Find where the given text appears and provide that cell's center as (x, y) coordinate. 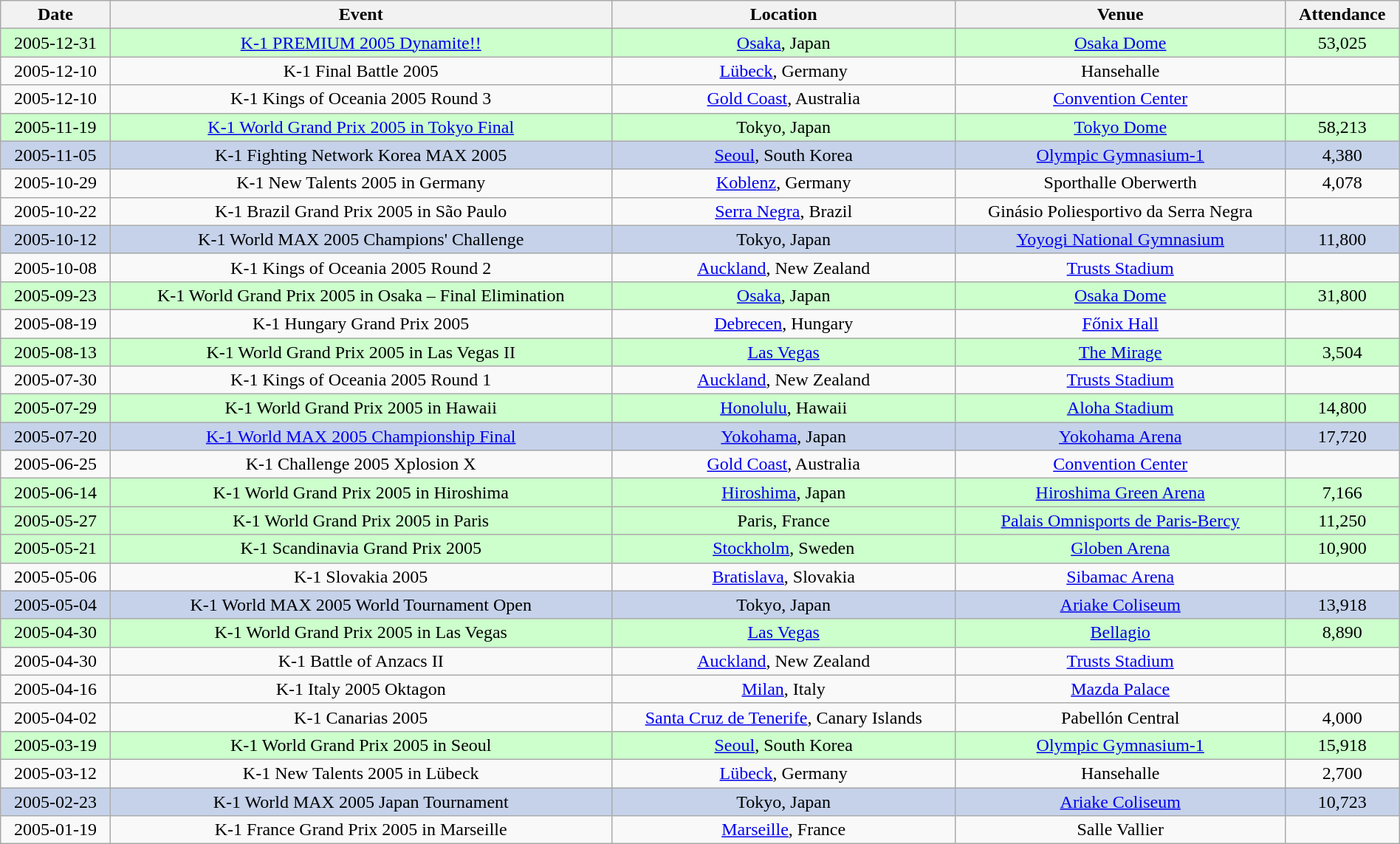
Sporthalle Oberwerth (1120, 183)
2005-06-14 (55, 493)
K-1 Challenge 2005 Xplosion X (360, 464)
Location (783, 15)
Yokohama, Japan (783, 436)
K-1 Slovakia 2005 (360, 577)
2005-03-19 (55, 745)
K-1 World MAX 2005 World Tournament Open (360, 605)
K-1 World Grand Prix 2005 in Las Vegas II (360, 352)
Globen Arena (1120, 549)
10,723 (1342, 801)
3,504 (1342, 352)
K-1 Brazil Grand Prix 2005 in São Paulo (360, 211)
10,900 (1342, 549)
2005-10-12 (55, 239)
Serra Negra, Brazil (783, 211)
Koblenz, Germany (783, 183)
K-1 Canarias 2005 (360, 717)
2005-11-19 (55, 127)
Palais Omnisports de Paris-Bercy (1120, 521)
K-1 World MAX 2005 Champions' Challenge (360, 239)
K-1 World Grand Prix 2005 in Seoul (360, 745)
4,000 (1342, 717)
11,800 (1342, 239)
2005-07-30 (55, 380)
31,800 (1342, 295)
K-1 Battle of Anzacs II (360, 661)
2005-03-12 (55, 773)
K-1 Kings of Oceania 2005 Round 2 (360, 267)
K-1 Final Battle 2005 (360, 71)
K-1 PREMIUM 2005 Dynamite!! (360, 43)
Paris, France (783, 521)
Marseille, France (783, 830)
Attendance (1342, 15)
2005-04-02 (55, 717)
2005-05-06 (55, 577)
Mazda Palace (1120, 689)
Event (360, 15)
Yoyogi National Gymnasium (1120, 239)
58,213 (1342, 127)
Hiroshima Green Arena (1120, 493)
K-1 World Grand Prix 2005 in Hawaii (360, 408)
Főnix Hall (1120, 323)
11,250 (1342, 521)
Venue (1120, 15)
Bellagio (1120, 633)
K-1 New Talents 2005 in Germany (360, 183)
2005-05-21 (55, 549)
K-1 Kings of Oceania 2005 Round 1 (360, 380)
K-1 World Grand Prix 2005 in Paris (360, 521)
8,890 (1342, 633)
K-1 World Grand Prix 2005 in Hiroshima (360, 493)
13,918 (1342, 605)
4,078 (1342, 183)
15,918 (1342, 745)
2005-07-29 (55, 408)
Salle Vallier (1120, 830)
2005-04-16 (55, 689)
7,166 (1342, 493)
K-1 World MAX 2005 Japan Tournament (360, 801)
Stockholm, Sweden (783, 549)
Sibamac Arena (1120, 577)
14,800 (1342, 408)
Tokyo Dome (1120, 127)
2005-05-04 (55, 605)
2005-01-19 (55, 830)
2005-10-22 (55, 211)
2005-07-20 (55, 436)
2005-08-13 (55, 352)
2005-05-27 (55, 521)
The Mirage (1120, 352)
Honolulu, Hawaii (783, 408)
4,380 (1342, 155)
K-1 Scandinavia Grand Prix 2005 (360, 549)
Pabellón Central (1120, 717)
2,700 (1342, 773)
2005-10-08 (55, 267)
K-1 World Grand Prix 2005 in Tokyo Final (360, 127)
K-1 World MAX 2005 Championship Final (360, 436)
17,720 (1342, 436)
2005-10-29 (55, 183)
2005-06-25 (55, 464)
K-1 Kings of Oceania 2005 Round 3 (360, 99)
K-1 Italy 2005 Oktagon (360, 689)
K-1 World Grand Prix 2005 in Las Vegas (360, 633)
Milan, Italy (783, 689)
Santa Cruz de Tenerife, Canary Islands (783, 717)
2005-02-23 (55, 801)
Yokohama Arena (1120, 436)
Debrecen, Hungary (783, 323)
K-1 France Grand Prix 2005 in Marseille (360, 830)
2005-11-05 (55, 155)
2005-09-23 (55, 295)
Aloha Stadium (1120, 408)
2005-12-31 (55, 43)
Date (55, 15)
K-1 Fighting Network Korea MAX 2005 (360, 155)
2005-08-19 (55, 323)
Hiroshima, Japan (783, 493)
K-1 World Grand Prix 2005 in Osaka – Final Elimination (360, 295)
53,025 (1342, 43)
K-1 Hungary Grand Prix 2005 (360, 323)
Bratislava, Slovakia (783, 577)
Ginásio Poliesportivo da Serra Negra (1120, 211)
K-1 New Talents 2005 in Lübeck (360, 773)
